Extract the (x, y) coordinate from the center of the cell holding the provided text.  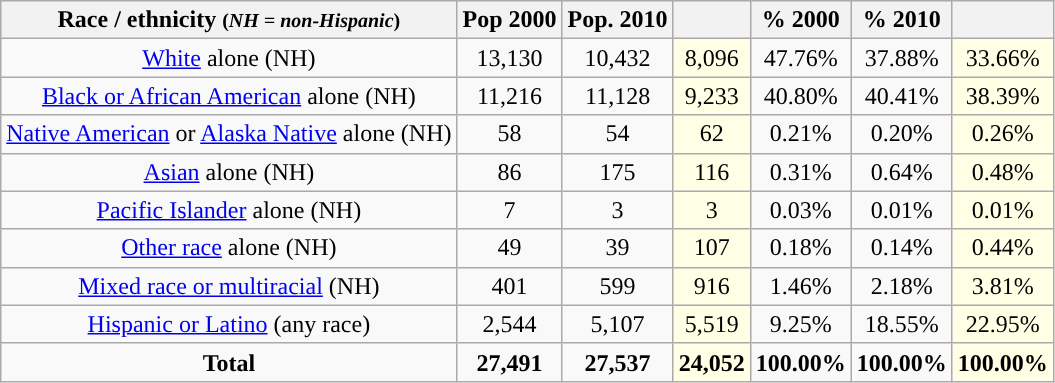
107 (712, 248)
Native American or Alaska Native alone (NH) (229, 134)
401 (510, 286)
1.46% (800, 286)
47.76% (800, 58)
5,519 (712, 324)
0.03% (800, 210)
40.41% (902, 96)
0.44% (1002, 248)
Total (229, 362)
27,491 (510, 362)
% 2000 (800, 20)
916 (712, 286)
11,216 (510, 96)
White alone (NH) (229, 58)
Pop. 2010 (618, 20)
0.48% (1002, 172)
39 (618, 248)
9,233 (712, 96)
0.18% (800, 248)
175 (618, 172)
62 (712, 134)
22.95% (1002, 324)
24,052 (712, 362)
0.20% (902, 134)
33.66% (1002, 58)
18.55% (902, 324)
27,537 (618, 362)
0.26% (1002, 134)
5,107 (618, 324)
0.31% (800, 172)
2,544 (510, 324)
Asian alone (NH) (229, 172)
8,096 (712, 58)
9.25% (800, 324)
599 (618, 286)
2.18% (902, 286)
86 (510, 172)
Pacific Islander alone (NH) (229, 210)
0.21% (800, 134)
11,128 (618, 96)
Mixed race or multiracial (NH) (229, 286)
37.88% (902, 58)
% 2010 (902, 20)
38.39% (1002, 96)
40.80% (800, 96)
10,432 (618, 58)
116 (712, 172)
49 (510, 248)
7 (510, 210)
0.14% (902, 248)
3.81% (1002, 286)
0.64% (902, 172)
13,130 (510, 58)
54 (618, 134)
Race / ethnicity (NH = non-Hispanic) (229, 20)
Hispanic or Latino (any race) (229, 324)
58 (510, 134)
Pop 2000 (510, 20)
Other race alone (NH) (229, 248)
Black or African American alone (NH) (229, 96)
